Locate the cell with the specified text and output its (X, Y) center coordinate. 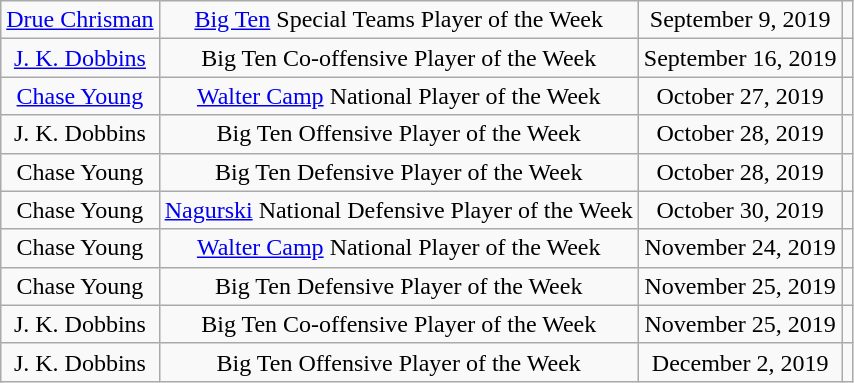
October 30, 2019 (740, 210)
December 2, 2019 (740, 362)
October 27, 2019 (740, 96)
November 24, 2019 (740, 248)
Drue Chrisman (80, 20)
Nagurski National Defensive Player of the Week (398, 210)
Big Ten Special Teams Player of the Week (398, 20)
September 16, 2019 (740, 58)
September 9, 2019 (740, 20)
